Pinpoint the cell where the given text exists, returning its [x, y] midpoint coordinate. 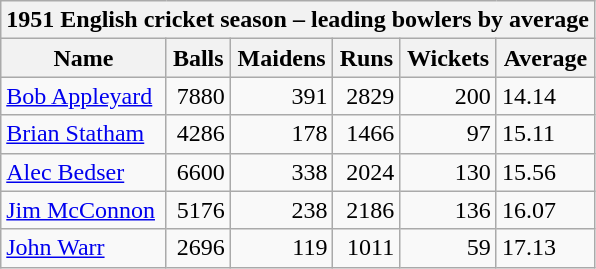
200 [448, 96]
2696 [198, 248]
Alec Bedser [84, 172]
7880 [198, 96]
130 [448, 172]
Balls [198, 58]
59 [448, 248]
14.14 [545, 96]
Average [545, 58]
1011 [366, 248]
John Warr [84, 248]
136 [448, 210]
178 [282, 134]
15.11 [545, 134]
338 [282, 172]
Brian Statham [84, 134]
Name [84, 58]
17.13 [545, 248]
Jim McConnon [84, 210]
97 [448, 134]
2186 [366, 210]
Bob Appleyard [84, 96]
16.07 [545, 210]
391 [282, 96]
119 [282, 248]
Runs [366, 58]
Wickets [448, 58]
5176 [198, 210]
Maidens [282, 58]
2024 [366, 172]
2829 [366, 96]
4286 [198, 134]
15.56 [545, 172]
6600 [198, 172]
238 [282, 210]
1466 [366, 134]
1951 English cricket season – leading bowlers by average [298, 20]
